Return (x, y) of the center of cell containing provided text 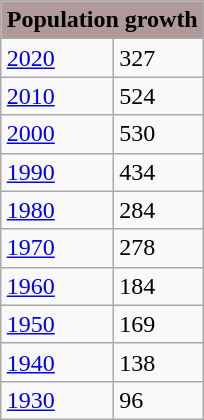
1950 (57, 324)
284 (159, 210)
530 (159, 134)
2020 (57, 58)
524 (159, 96)
1930 (57, 400)
1980 (57, 210)
2010 (57, 96)
138 (159, 362)
1960 (57, 286)
2000 (57, 134)
184 (159, 286)
1990 (57, 172)
96 (159, 400)
434 (159, 172)
327 (159, 58)
1970 (57, 248)
1940 (57, 362)
Population growth (102, 20)
169 (159, 324)
278 (159, 248)
